From the cell containing the given text, extract its center point as (x, y) coordinate. 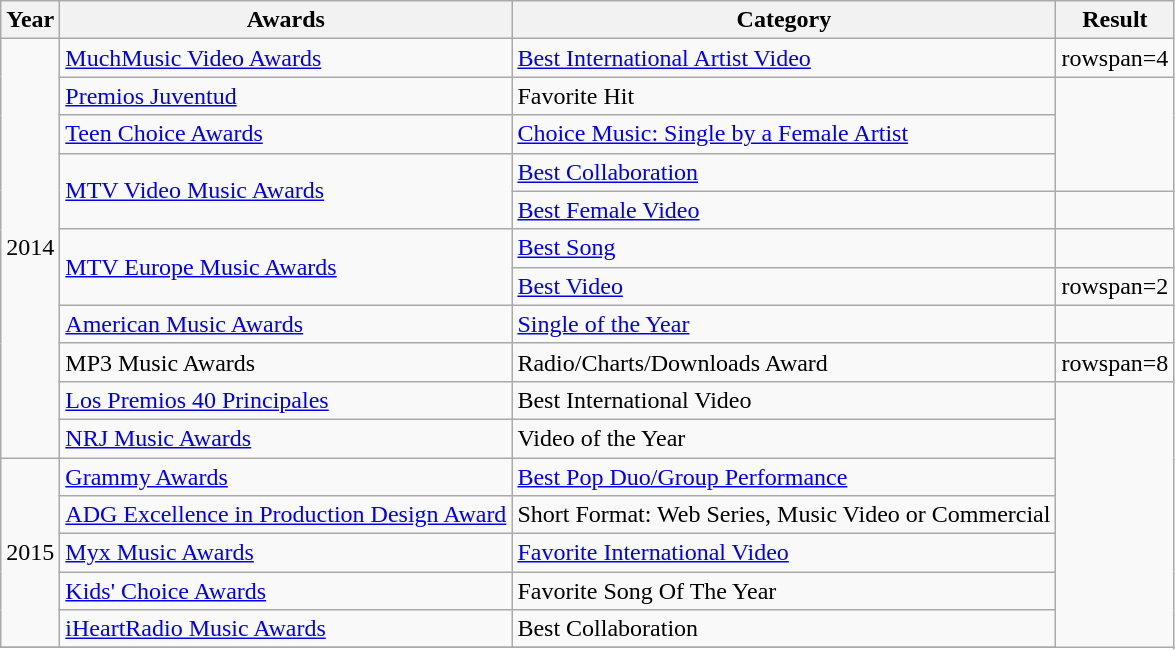
Favorite Song Of The Year (784, 591)
Result (1115, 20)
rowspan=2 (1115, 286)
2014 (30, 248)
rowspan=4 (1115, 58)
Myx Music Awards (286, 553)
rowspan=8 (1115, 362)
Los Premios 40 Principales (286, 400)
Kids' Choice Awards (286, 591)
Video of the Year (784, 438)
Best Pop Duo/Group Performance (784, 477)
Teen Choice Awards (286, 134)
Choice Music: Single by a Female Artist (784, 134)
Premios Juventud (286, 96)
NRJ Music Awards (286, 438)
Best International Video (784, 400)
Best Video (784, 286)
MTV Europe Music Awards (286, 267)
Favorite Hit (784, 96)
iHeartRadio Music Awards (286, 629)
Radio/Charts/Downloads Award (784, 362)
Best Song (784, 248)
Favorite International Video (784, 553)
2015 (30, 553)
ADG Excellence in Production Design Award (286, 515)
American Music Awards (286, 324)
MP3 Music Awards (286, 362)
Best Female Video (784, 210)
Category (784, 20)
Best International Artist Video (784, 58)
Year (30, 20)
Single of the Year (784, 324)
Awards (286, 20)
Short Format: Web Series, Music Video or Commercial (784, 515)
MuchMusic Video Awards (286, 58)
MTV Video Music Awards (286, 191)
Grammy Awards (286, 477)
